Pinpoint the cell where the given text exists, returning its (x, y) midpoint coordinate. 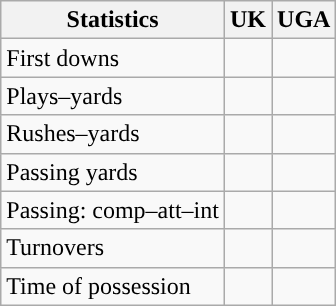
Time of possession (113, 286)
Plays–yards (113, 96)
First downs (113, 58)
Passing yards (113, 172)
UGA (304, 20)
UK (248, 20)
Passing: comp–att–int (113, 210)
Statistics (113, 20)
Rushes–yards (113, 134)
Turnovers (113, 248)
